Locate the cell with the specified text and output its [X, Y] center coordinate. 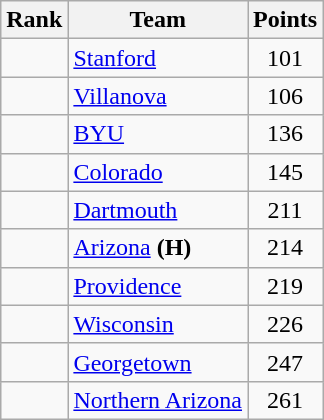
Wisconsin [158, 324]
214 [286, 248]
Stanford [158, 58]
Georgetown [158, 362]
Colorado [158, 172]
247 [286, 362]
106 [286, 96]
219 [286, 286]
BYU [158, 134]
Dartmouth [158, 210]
Rank [34, 20]
211 [286, 210]
101 [286, 58]
Team [158, 20]
226 [286, 324]
145 [286, 172]
Arizona (H) [158, 248]
Northern Arizona [158, 400]
Points [286, 20]
136 [286, 134]
Providence [158, 286]
261 [286, 400]
Villanova [158, 96]
